Pinpoint the cell where the given text exists, returning its (x, y) midpoint coordinate. 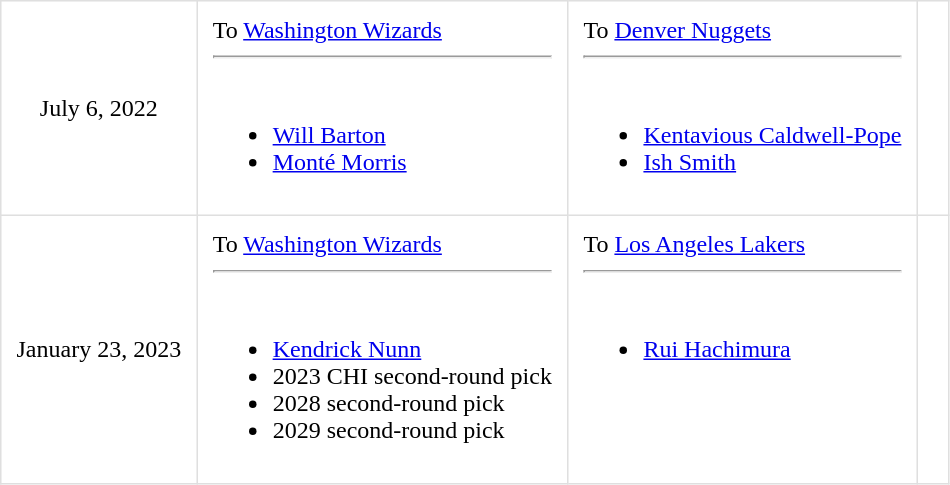
July 6, 2022 (99, 108)
To Denver NuggetsKentavious Caldwell-PopeIsh Smith (742, 108)
To Washington WizardsWill BartonMonté Morris (382, 108)
To Los Angeles LakersRui Hachimura (742, 349)
To Washington WizardsKendrick Nunn2023 CHI second-round pick2028 second-round pick2029 second-round pick (382, 349)
January 23, 2023 (99, 349)
